Determine the (x, y) coordinate at the center of the cell enclosing the given text.  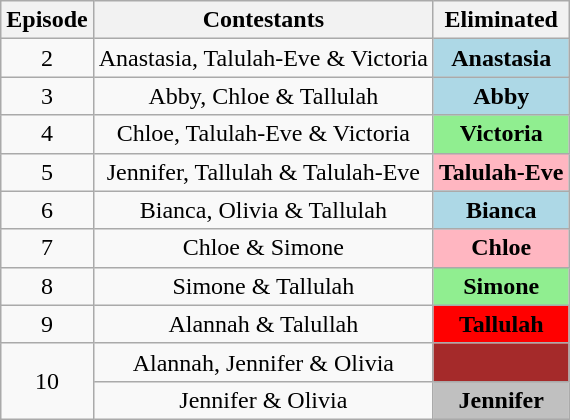
Anastasia, Talulah-Eve & Victoria (263, 58)
5 (47, 172)
2 (47, 58)
Jennifer, Tallulah & Talulah-Eve (263, 172)
Abby, Chloe & Tallulah (263, 96)
Bianca (501, 210)
Jennifer (501, 400)
Chloe (501, 248)
3 (47, 96)
Anastasia (501, 58)
Jennifer & Olivia (263, 400)
10 (47, 381)
8 (47, 286)
4 (47, 134)
Abby (501, 96)
Chloe, Talulah-Eve & Victoria (263, 134)
Contestants (263, 20)
9 (47, 324)
Victoria (501, 134)
Alannah, Jennifer & Olivia (263, 362)
7 (47, 248)
Bianca, Olivia & Tallulah (263, 210)
Chloe & Simone (263, 248)
Episode (47, 20)
Tallulah (501, 324)
Eliminated (501, 20)
6 (47, 210)
Alannah & Talullah (263, 324)
Simone (501, 286)
Simone & Tallulah (263, 286)
Talulah-Eve (501, 172)
